Scan for the cell matching the given text and deliver its [X, Y] coordinate at center. 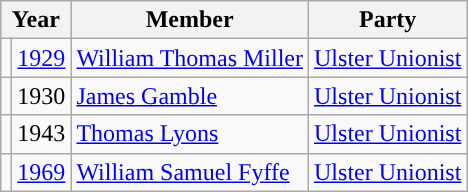
William Samuel Fyffe [190, 172]
William Thomas Miller [190, 58]
Thomas Lyons [190, 134]
1929 [42, 58]
1930 [42, 96]
James Gamble [190, 96]
Party [388, 20]
Year [36, 20]
Member [190, 20]
1969 [42, 172]
1943 [42, 134]
